Detect which cell encompasses the target text, then output its [X, Y] center coordinate. 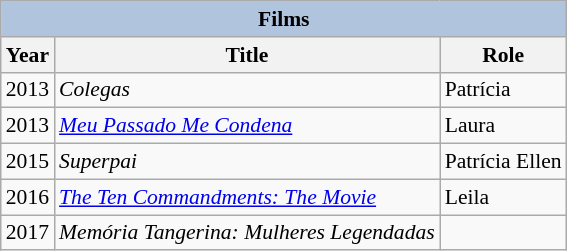
2015 [28, 162]
Patrícia Ellen [504, 162]
2016 [28, 197]
Meu Passado Me Condena [247, 126]
Superpai [247, 162]
Leila [504, 197]
Colegas [247, 90]
Patrícia [504, 90]
Laura [504, 126]
Title [247, 55]
Year [28, 55]
Memória Tangerina: Mulheres Legendadas [247, 233]
The Ten Commandments: The Movie [247, 197]
2017 [28, 233]
Films [284, 19]
Role [504, 55]
